Detect which cell encompasses the target text, then output its [X, Y] center coordinate. 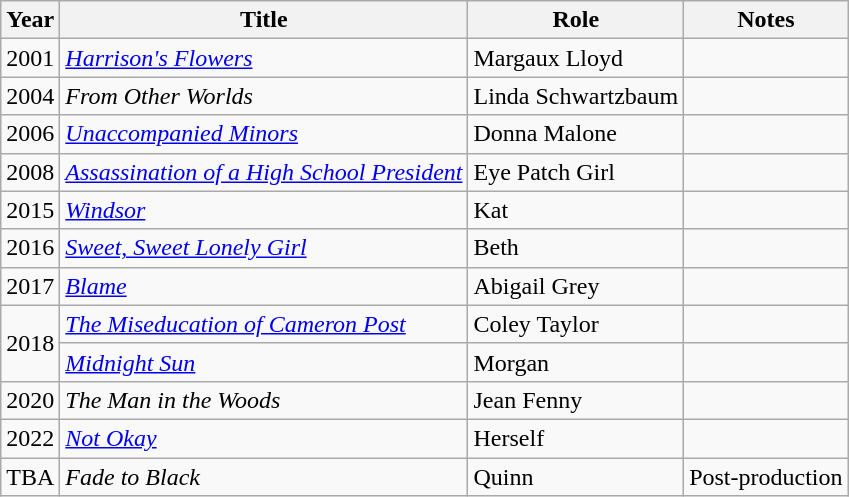
TBA [30, 477]
Kat [576, 210]
Jean Fenny [576, 400]
2022 [30, 438]
2008 [30, 172]
Donna Malone [576, 134]
Harrison's Flowers [264, 58]
2016 [30, 248]
2004 [30, 96]
Midnight Sun [264, 362]
2018 [30, 343]
The Miseducation of Cameron Post [264, 324]
Blame [264, 286]
2020 [30, 400]
Role [576, 20]
Unaccompanied Minors [264, 134]
Year [30, 20]
Windsor [264, 210]
Quinn [576, 477]
Beth [576, 248]
Margaux Lloyd [576, 58]
Eye Patch Girl [576, 172]
Coley Taylor [576, 324]
Notes [766, 20]
2015 [30, 210]
From Other Worlds [264, 96]
2001 [30, 58]
2017 [30, 286]
The Man in the Woods [264, 400]
2006 [30, 134]
Abigail Grey [576, 286]
Sweet, Sweet Lonely Girl [264, 248]
Herself [576, 438]
Title [264, 20]
Post-production [766, 477]
Morgan [576, 362]
Fade to Black [264, 477]
Not Okay [264, 438]
Linda Schwartzbaum [576, 96]
Assassination of a High School President [264, 172]
